Scan for the cell matching the given text and deliver its [X, Y] coordinate at center. 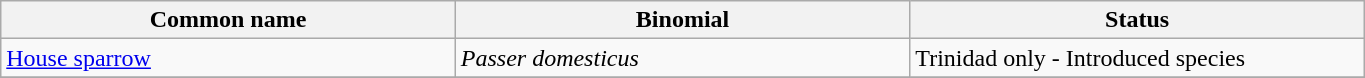
Common name [228, 20]
Status [1138, 20]
Trinidad only - Introduced species [1138, 58]
Binomial [682, 20]
House sparrow [228, 58]
Passer domesticus [682, 58]
